From the cell containing the given text, extract its center point as [x, y] coordinate. 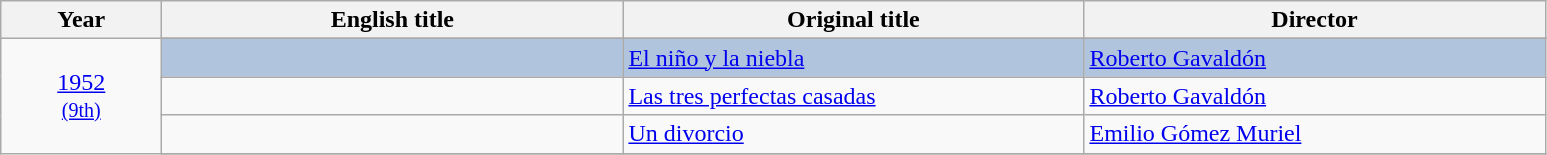
Director [1314, 20]
Emilio Gómez Muriel [1314, 134]
El niño y la niebla [854, 58]
English title [392, 20]
Un divorcio [854, 134]
Year [82, 20]
1952(9th) [82, 96]
Las tres perfectas casadas [854, 96]
Original title [854, 20]
